Pinpoint the cell where the given text exists, returning its [X, Y] midpoint coordinate. 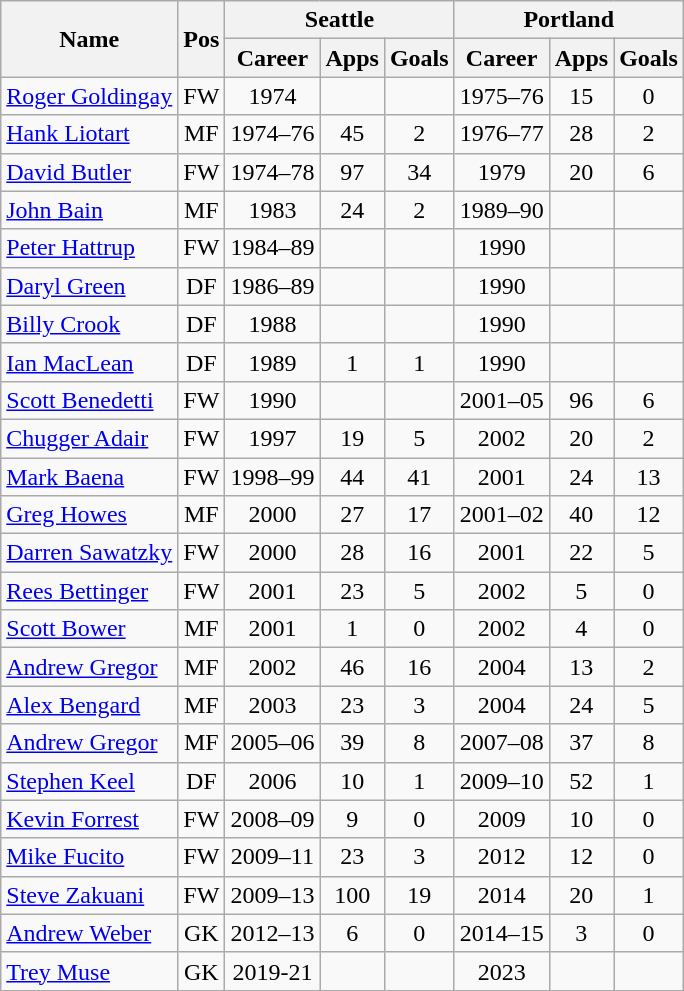
Name [90, 39]
41 [419, 477]
1979 [502, 172]
2009–10 [502, 781]
Scott Benedetti [90, 400]
9 [352, 819]
39 [352, 743]
40 [581, 515]
Seattle [340, 20]
37 [581, 743]
1989 [272, 362]
1986–89 [272, 286]
2009 [502, 819]
4 [581, 629]
2019-21 [272, 971]
Scott Bower [90, 629]
1983 [272, 210]
John Bain [90, 210]
Alex Bengard [90, 705]
2023 [502, 971]
96 [581, 400]
97 [352, 172]
Peter Hattrup [90, 248]
1975–76 [502, 96]
Stephen Keel [90, 781]
17 [419, 515]
1984–89 [272, 248]
1974–78 [272, 172]
2012–13 [272, 933]
Mark Baena [90, 477]
46 [352, 667]
52 [581, 781]
1989–90 [502, 210]
1988 [272, 324]
44 [352, 477]
1976–77 [502, 134]
Chugger Adair [90, 438]
1974–76 [272, 134]
David Butler [90, 172]
22 [581, 553]
27 [352, 515]
2009–11 [272, 857]
Steve Zakuani [90, 895]
Mike Fucito [90, 857]
34 [419, 172]
Darren Sawatzky [90, 553]
2009–13 [272, 895]
Billy Crook [90, 324]
Kevin Forrest [90, 819]
Greg Howes [90, 515]
Pos [202, 39]
45 [352, 134]
2006 [272, 781]
Ian MacLean [90, 362]
1974 [272, 96]
Rees Bettinger [90, 591]
100 [352, 895]
2001–02 [502, 515]
2012 [502, 857]
1998–99 [272, 477]
1997 [272, 438]
Portland [568, 20]
Trey Muse [90, 971]
2008–09 [272, 819]
2014–15 [502, 933]
15 [581, 96]
Daryl Green [90, 286]
Roger Goldingay [90, 96]
2005–06 [272, 743]
2001–05 [502, 400]
2003 [272, 705]
Andrew Weber [90, 933]
2014 [502, 895]
Hank Liotart [90, 134]
2007–08 [502, 743]
